Find where the given text appears and provide that cell's center as (X, Y) coordinate. 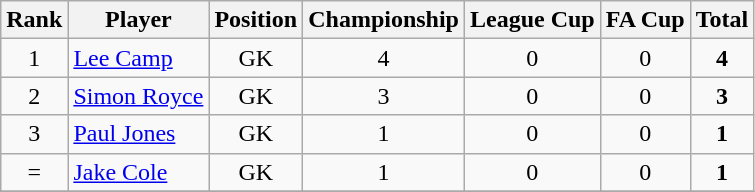
Position (256, 20)
League Cup (532, 20)
= (34, 172)
Simon Royce (138, 96)
Paul Jones (138, 134)
Player (138, 20)
Championship (384, 20)
Total (722, 20)
2 (34, 96)
Jake Cole (138, 172)
Rank (34, 20)
Lee Camp (138, 58)
FA Cup (645, 20)
